From the cell containing the given text, extract its center point as [x, y] coordinate. 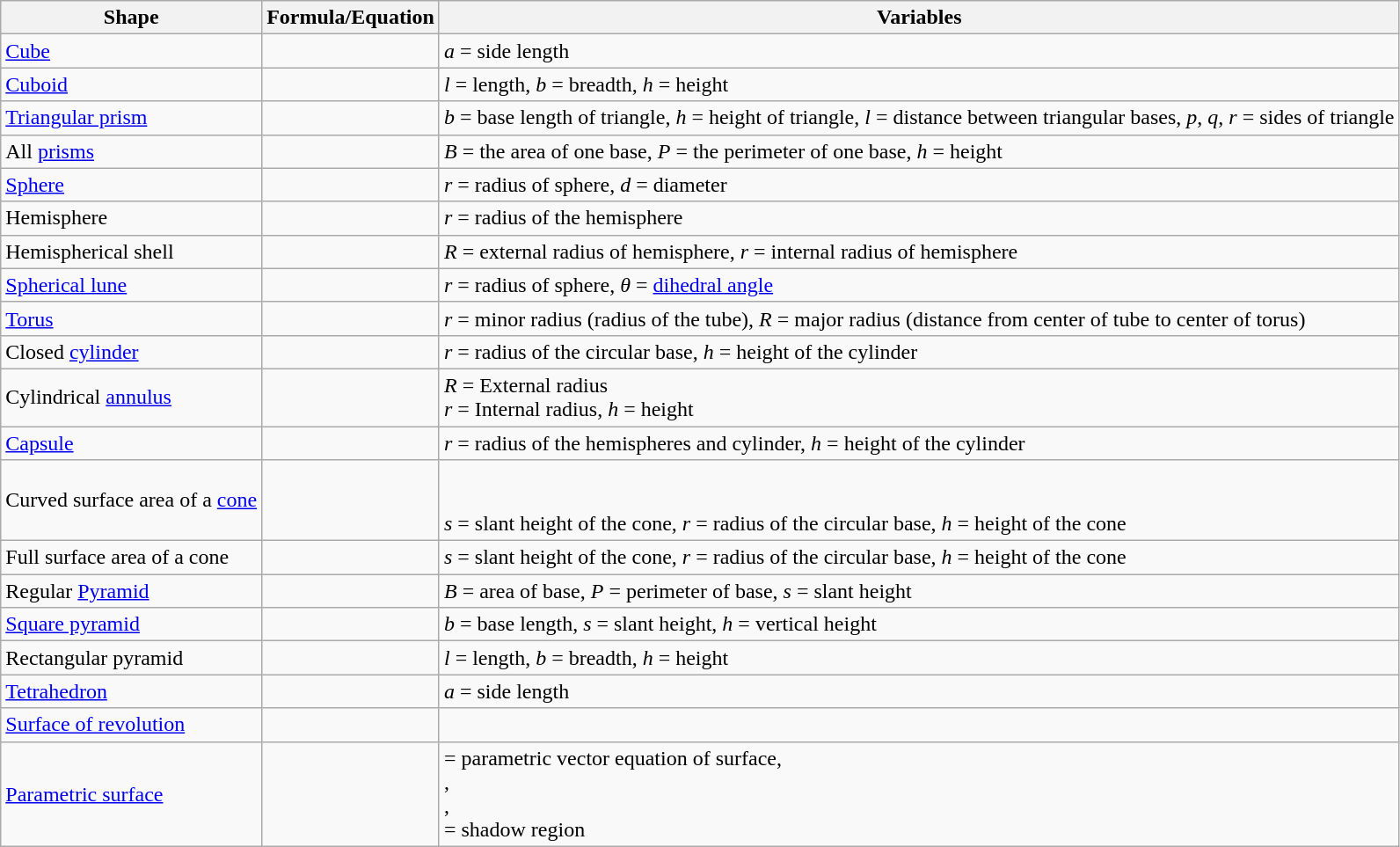
Surface of revolution [132, 725]
Cube [132, 51]
Formula/Equation [351, 18]
Regular Pyramid [132, 591]
Shape [132, 18]
Rectangular pyramid [132, 658]
R = external radius of hemisphere, r = internal radius of hemisphere [919, 252]
b = base length of triangle, h = height of triangle, l = distance between triangular bases, p, q, r = sides of triangle [919, 118]
Full surface area of a cone [132, 558]
r = radius of the hemisphere [919, 218]
Variables [919, 18]
Cylindrical annulus [132, 398]
r = radius of sphere, d = diameter [919, 185]
r = minor radius (radius of the tube), R = major radius (distance from center of tube to center of torus) [919, 318]
= parametric vector equation of surface,,, = shadow region [919, 793]
Closed cylinder [132, 352]
Sphere [132, 185]
B = area of base, P = perimeter of base, s = slant height [919, 591]
R = External radiusr = Internal radius, h = height [919, 398]
Parametric surface [132, 793]
Tetrahedron [132, 691]
Cuboid [132, 84]
Hemispherical shell [132, 252]
Hemisphere [132, 218]
Spherical lune [132, 285]
B = the area of one base, P = the perimeter of one base, h = height [919, 151]
Square pyramid [132, 624]
Triangular prism [132, 118]
b = base length, s = slant height, h = vertical height [919, 624]
Curved surface area of a cone [132, 500]
r = radius of the hemispheres and cylinder, h = height of the cylinder [919, 442]
All prisms [132, 151]
Torus [132, 318]
r = radius of sphere, θ = dihedral angle [919, 285]
r = radius of the circular base, h = height of the cylinder [919, 352]
Capsule [132, 442]
